Capture the cell that displays the provided text and extract its [x, y] central coordinate. 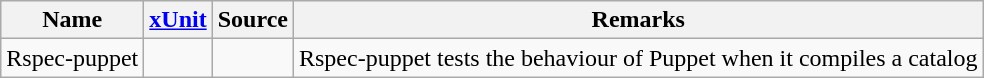
Remarks [638, 20]
xUnit [178, 20]
Source [252, 20]
Rspec-puppet tests the behaviour of Puppet when it compiles a catalog [638, 58]
Rspec-puppet [72, 58]
Name [72, 20]
